Locate the cell with the specified text and output its (X, Y) center coordinate. 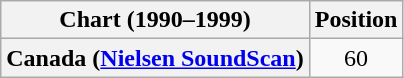
Position (356, 20)
Canada (Nielsen SoundScan) (155, 58)
Chart (1990–1999) (155, 20)
60 (356, 58)
